Extract the (X, Y) coordinate from the center of the cell holding the provided text.  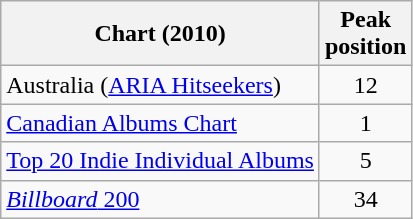
Australia (ARIA Hitseekers) (160, 85)
34 (365, 199)
12 (365, 85)
Canadian Albums Chart (160, 123)
Billboard 200 (160, 199)
Peakposition (365, 34)
5 (365, 161)
Chart (2010) (160, 34)
1 (365, 123)
Top 20 Indie Individual Albums (160, 161)
